Scan for the cell matching the given text and deliver its [x, y] coordinate at center. 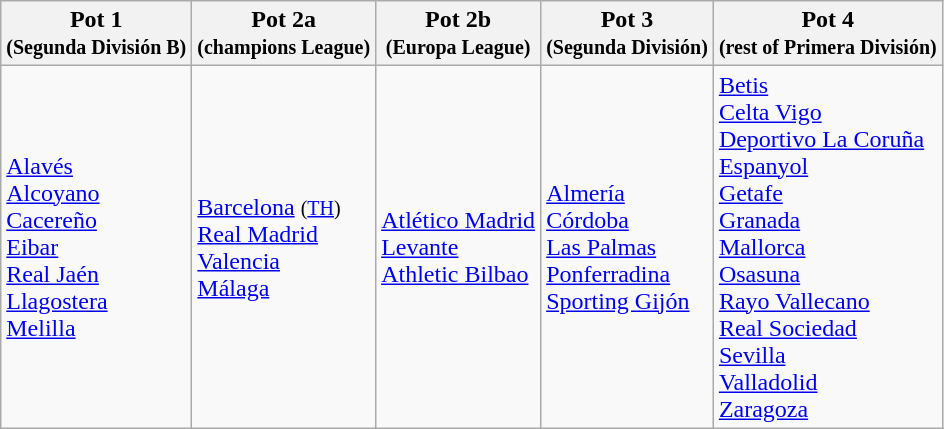
AlmeríaCórdobaLas PalmasPonferradinaSporting Gijón [628, 247]
Barcelona (TH)Real MadridValenciaMálaga [284, 247]
Pot 1(Segunda División B) [96, 34]
Atlético MadridLevanteAthletic Bilbao [458, 247]
Pot 2b(Europa League) [458, 34]
Pot 3(Segunda División) [628, 34]
Pot 4(rest of Primera División) [828, 34]
Pot 2a(champions League) [284, 34]
BetisCelta VigoDeportivo La CoruñaEspanyolGetafeGranadaMallorcaOsasunaRayo VallecanoReal SociedadSevillaValladolidZaragoza [828, 247]
AlavésAlcoyanoCacereñoEibarReal JaénLlagosteraMelilla [96, 247]
